Scan for the cell matching the given text and deliver its [x, y] coordinate at center. 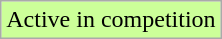
Active in competition [111, 20]
